Capture the cell that displays the provided text and extract its [x, y] central coordinate. 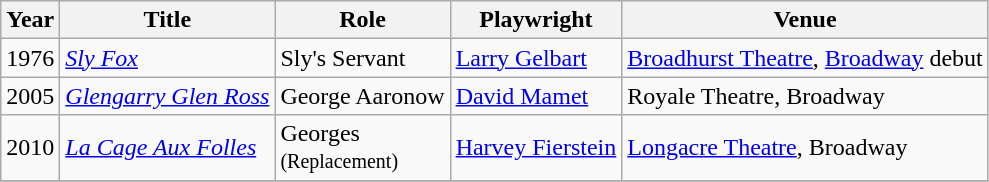
Sly's Servant [362, 58]
Georges (Replacement) [362, 148]
Venue [806, 20]
Role [362, 20]
La Cage Aux Folles [168, 148]
Broadhurst Theatre, Broadway debut [806, 58]
Longacre Theatre, Broadway [806, 148]
Title [168, 20]
George Aaronow [362, 96]
2010 [30, 148]
David Mamet [536, 96]
Royale Theatre, Broadway [806, 96]
Playwright [536, 20]
Harvey Fierstein [536, 148]
Larry Gelbart [536, 58]
1976 [30, 58]
Year [30, 20]
Glengarry Glen Ross [168, 96]
Sly Fox [168, 58]
2005 [30, 96]
